Pinpoint the cell where the given text exists, returning its (x, y) midpoint coordinate. 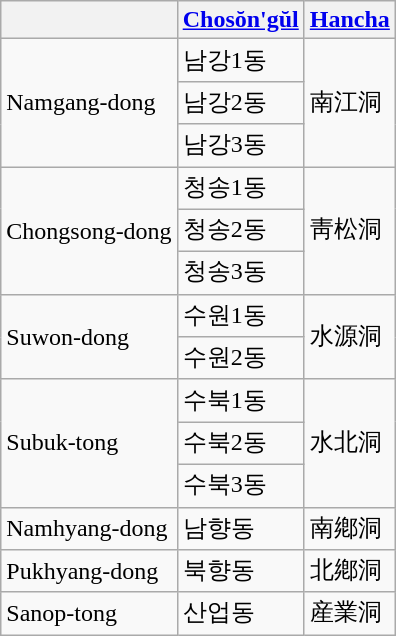
南鄕洞 (350, 528)
Chosŏn'gŭl (240, 20)
南江洞 (350, 103)
水北洞 (350, 443)
Subuk-tong (89, 443)
Chongsong-dong (89, 230)
청송2동 (240, 230)
産業洞 (350, 614)
Pukhyang-dong (89, 572)
산업동 (240, 614)
Namgang-dong (89, 103)
Suwon-dong (89, 336)
Hancha (350, 20)
남강3동 (240, 146)
수북1동 (240, 400)
수원1동 (240, 316)
북향동 (240, 572)
Sanop-tong (89, 614)
Namhyang-dong (89, 528)
청송3동 (240, 274)
청송1동 (240, 188)
남향동 (240, 528)
수북2동 (240, 444)
北鄕洞 (350, 572)
靑松洞 (350, 230)
수북3동 (240, 486)
남강2동 (240, 102)
水源洞 (350, 336)
남강1동 (240, 60)
수원2동 (240, 358)
